Pinpoint the cell where the given text exists, returning its (X, Y) midpoint coordinate. 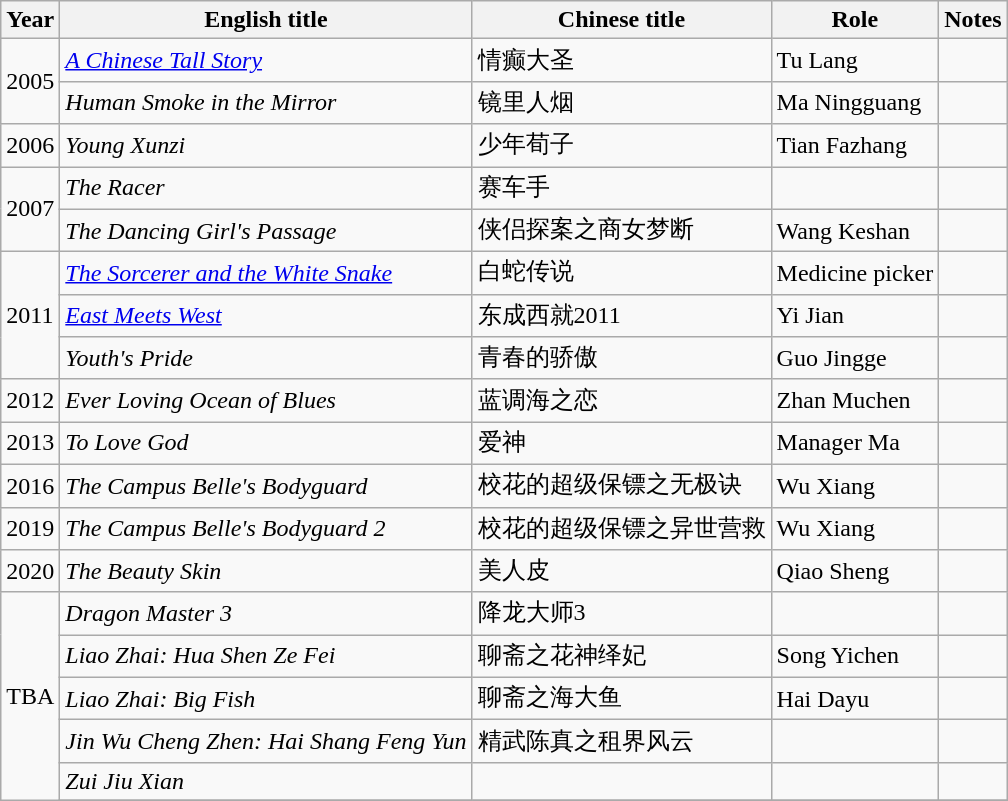
聊斋之海大鱼 (622, 698)
美人皮 (622, 572)
校花的超级保镖之无极诀 (622, 486)
TBA (30, 696)
Yi Jian (855, 316)
青春的骄傲 (622, 358)
2007 (30, 208)
East Meets West (266, 316)
Song Yichen (855, 656)
聊斋之花神绎妃 (622, 656)
Human Smoke in the Mirror (266, 102)
爱神 (622, 444)
2005 (30, 82)
Wang Keshan (855, 230)
Zhan Muchen (855, 400)
The Racer (266, 188)
Ever Loving Ocean of Blues (266, 400)
2013 (30, 444)
The Dancing Girl's Passage (266, 230)
Chinese title (622, 20)
Tu Lang (855, 60)
Jin Wu Cheng Zhen: Hai Shang Feng Yun (266, 742)
Tian Fazhang (855, 146)
Hai Dayu (855, 698)
Liao Zhai: Big Fish (266, 698)
Qiao Sheng (855, 572)
Role (855, 20)
2020 (30, 572)
精武陈真之租界风云 (622, 742)
蓝调海之恋 (622, 400)
To Love God (266, 444)
降龙大师3 (622, 614)
The Beauty Skin (266, 572)
东成西就2011 (622, 316)
Year (30, 20)
The Campus Belle's Bodyguard (266, 486)
少年荀子 (622, 146)
Ma Ningguang (855, 102)
Manager Ma (855, 444)
The Campus Belle's Bodyguard 2 (266, 528)
侠侣探案之商女梦断 (622, 230)
Dragon Master 3 (266, 614)
2016 (30, 486)
The Sorcerer and the White Snake (266, 274)
Zui Jiu Xian (266, 781)
Guo Jingge (855, 358)
2012 (30, 400)
Liao Zhai: Hua Shen Ze Fei (266, 656)
镜里人烟 (622, 102)
情癫大圣 (622, 60)
English title (266, 20)
2011 (30, 316)
赛车手 (622, 188)
Medicine picker (855, 274)
2006 (30, 146)
Youth's Pride (266, 358)
2019 (30, 528)
Notes (973, 20)
Young Xunzi (266, 146)
校花的超级保镖之异世营救 (622, 528)
A Chinese Tall Story (266, 60)
白蛇传说 (622, 274)
